Find where the given text appears and provide that cell's center as [X, Y] coordinate. 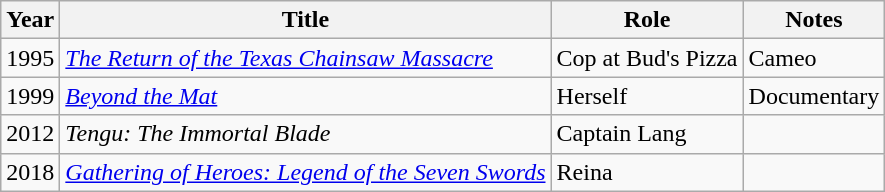
Reina [647, 172]
Year [30, 20]
Gathering of Heroes: Legend of the Seven Swords [306, 172]
2018 [30, 172]
The Return of the Texas Chainsaw Massacre [306, 58]
Tengu: The Immortal Blade [306, 134]
Beyond the Mat [306, 96]
Cop at Bud's Pizza [647, 58]
1999 [30, 96]
Role [647, 20]
Title [306, 20]
Cameo [814, 58]
1995 [30, 58]
Herself [647, 96]
Notes [814, 20]
Captain Lang [647, 134]
Documentary [814, 96]
2012 [30, 134]
